Extract the [x, y] coordinate from the center of the cell holding the provided text.  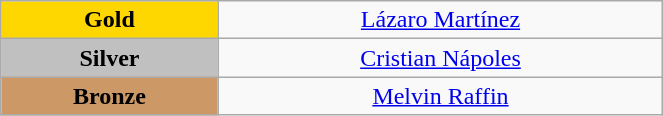
Lázaro Martínez [440, 20]
Cristian Nápoles [440, 58]
Silver [110, 58]
Bronze [110, 96]
Gold [110, 20]
Melvin Raffin [440, 96]
